Determine the [x, y] coordinate at the center of the cell enclosing the given text.  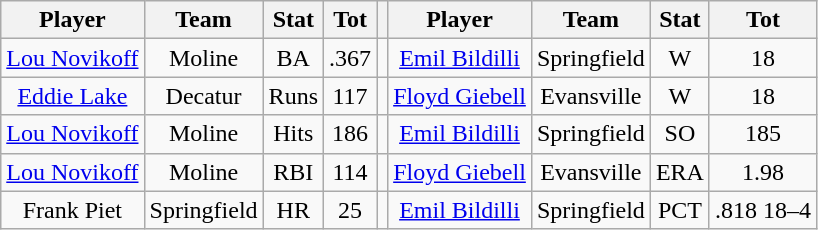
114 [350, 172]
RBI [293, 172]
BA [293, 58]
1.98 [762, 172]
117 [350, 96]
HR [293, 210]
Runs [293, 96]
.818 18–4 [762, 210]
.367 [350, 58]
PCT [680, 210]
Frank Piet [72, 210]
Eddie Lake [72, 96]
25 [350, 210]
Hits [293, 134]
SO [680, 134]
186 [350, 134]
ERA [680, 172]
185 [762, 134]
Decatur [204, 96]
